For the text-containing cell, return its midpoint in (X, Y) coordinate format. 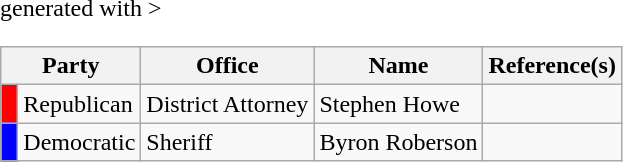
Republican (80, 104)
Byron Roberson (398, 142)
Sheriff (228, 142)
Democratic (80, 142)
Stephen Howe (398, 104)
Name (398, 66)
Party (71, 66)
Office (228, 66)
District Attorney (228, 104)
Reference(s) (552, 66)
